Output the (x, y) coordinate of the center of the cell containing the given text.  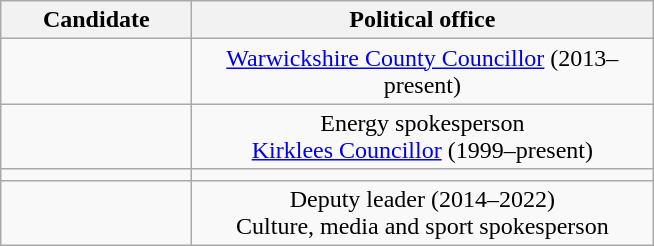
Energy spokespersonKirklees Councillor (1999–present) (422, 136)
Political office (422, 20)
Candidate (96, 20)
Warwickshire County Councillor (2013–present) (422, 72)
Deputy leader (2014–2022)Culture, media and sport spokesperson (422, 212)
